Provide the (x, y) coordinate of the cell's center where the given text is located.  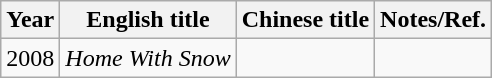
Year (30, 20)
English title (148, 20)
Chinese title (305, 20)
Notes/Ref. (434, 20)
2008 (30, 58)
Home With Snow (148, 58)
